Find where the given text appears and provide that cell's center as (X, Y) coordinate. 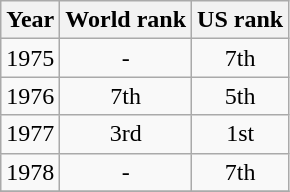
5th (240, 96)
World rank (126, 20)
1975 (30, 58)
1977 (30, 134)
1978 (30, 172)
Year (30, 20)
1st (240, 134)
US rank (240, 20)
3rd (126, 134)
1976 (30, 96)
